Output the [x, y] coordinate of the center of the cell containing the given text.  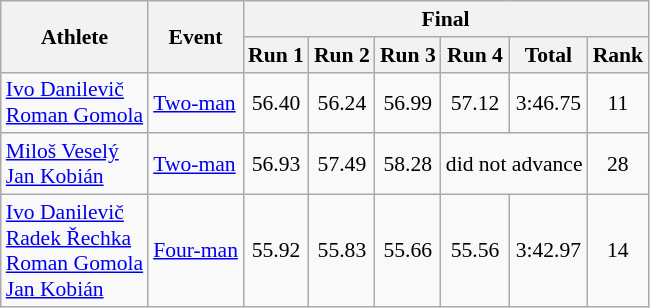
3:46.75 [548, 102]
28 [618, 164]
56.99 [408, 102]
58.28 [408, 164]
Rank [618, 55]
Miloš VeselýJan Kobián [74, 164]
Ivo DanilevičRoman Gomola [74, 102]
57.49 [342, 164]
56.40 [276, 102]
14 [618, 251]
Total [548, 55]
55.66 [408, 251]
55.56 [475, 251]
did not advance [514, 164]
Four-man [196, 251]
Run 4 [475, 55]
Athlete [74, 36]
57.12 [475, 102]
3:42.97 [548, 251]
56.93 [276, 164]
Ivo DanilevičRadek ŘechkaRoman GomolaJan Kobián [74, 251]
Final [446, 19]
55.92 [276, 251]
11 [618, 102]
55.83 [342, 251]
56.24 [342, 102]
Event [196, 36]
Run 3 [408, 55]
Run 1 [276, 55]
Run 2 [342, 55]
